Search for the cell housing the specified text and yield its [x, y] center coordinate. 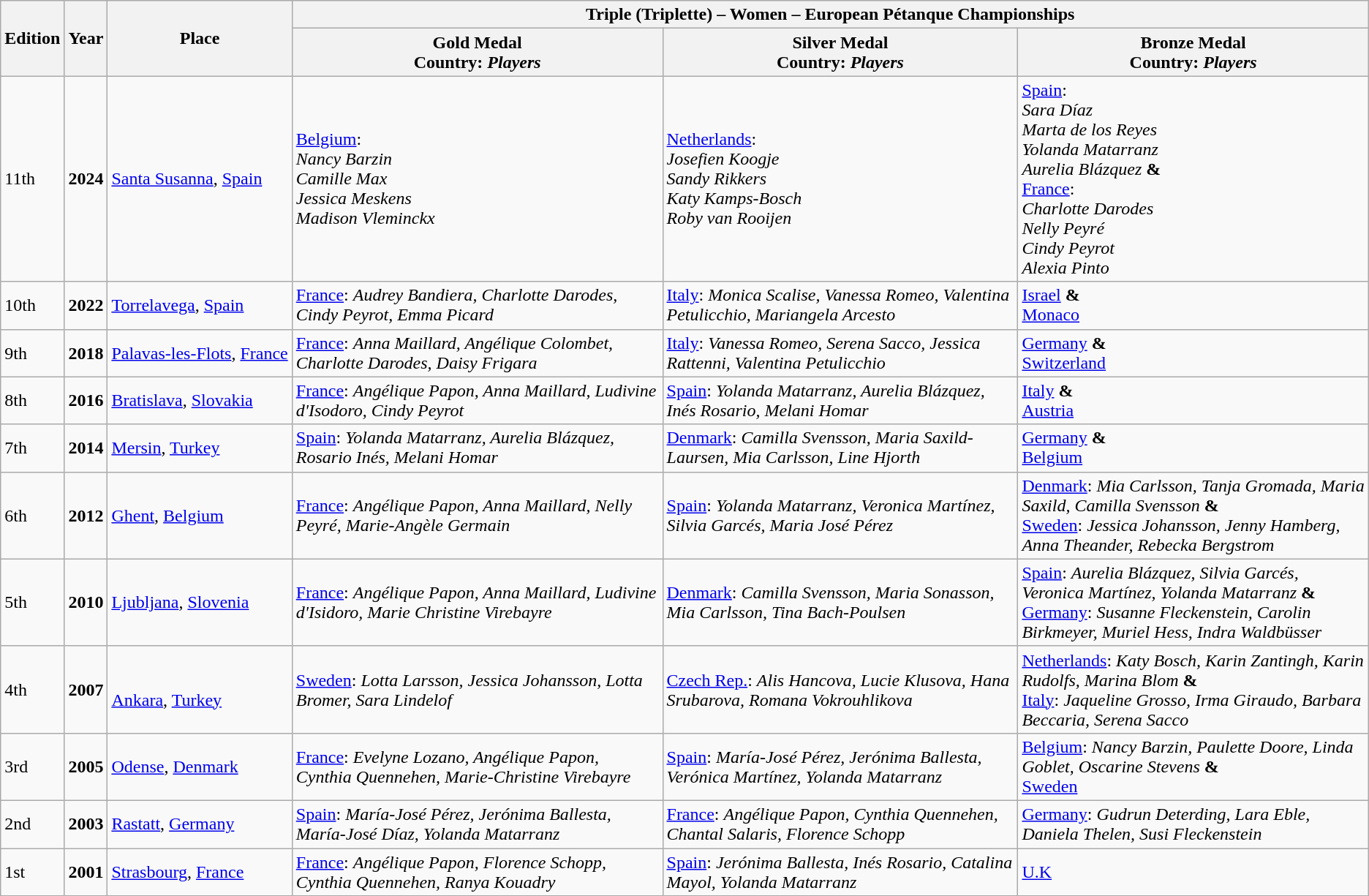
Spain: Yolanda Matarranz, Aurelia Blázquez, Rosario Inés, Melani Homar [477, 448]
Israel & Monaco [1193, 306]
Gold MedalCountry: Players [477, 53]
Spain: Yolanda Matarranz, Veronica Martínez, Silvia Garcés, Maria José Pérez [840, 515]
2003 [86, 824]
Edition [32, 38]
2010 [86, 603]
Netherlands:Josefien KoogjeSandy RikkersKaty Kamps-BoschRoby van Rooijen [840, 178]
France: Evelyne Lozano, Angélique Papon, Cynthia Quennehen, Marie-Christine Virebayre [477, 767]
Bronze MedalCountry: Players [1193, 53]
Germany & Switzerland [1193, 353]
Bratislava, Slovakia [200, 401]
2005 [86, 767]
Odense, Denmark [200, 767]
2016 [86, 401]
Place [200, 38]
Italy: Vanessa Romeo, Serena Sacco, Jessica Rattenni, Valentina Petulicchio [840, 353]
Denmark: Camilla Svensson, Maria Saxild-Laursen, Mia Carlsson, Line Hjorth [840, 448]
U.K [1193, 872]
Denmark: Camilla Svensson, Maria Sonasson, Mia Carlsson, Tina Bach-Poulsen [840, 603]
2024 [86, 178]
Belgium: Nancy Barzin, Paulette Doore, Linda Goblet, Oscarine Stevens & Sweden [1193, 767]
Year [86, 38]
Belgium:Nancy BarzinCamille MaxJessica MeskensMadison Vleminckx [477, 178]
4th [32, 689]
10th [32, 306]
Strasbourg, France [200, 872]
France: Audrey Bandiera, Charlotte Darodes, Cindy Peyrot, Emma Picard [477, 306]
Denmark: Mia Carlsson, Tanja Gromada, Maria Saxild, Camilla Svensson & Sweden: Jessica Johansson, Jenny Hamberg, Anna Theander, Rebecka Bergstrom [1193, 515]
8th [32, 401]
2007 [86, 689]
France: Angélique Papon, Anna Maillard, Ludivine d'Isodoro, Cindy Peyrot [477, 401]
Spain: María-José Pérez, Jerónima Ballesta, María-José Díaz, Yolanda Matarranz [477, 824]
6th [32, 515]
2014 [86, 448]
2012 [86, 515]
Sweden: Lotta Larsson, Jessica Johansson, Lotta Bromer, Sara Lindelof [477, 689]
Palavas-les-Flots, France [200, 353]
France: Angélique Papon, Anna Maillard, Nelly Peyré, Marie-Angèle Germain [477, 515]
Italy: Monica Scalise, Vanessa Romeo, Valentina Petulicchio, Mariangela Arcesto [840, 306]
Ankara, Turkey [200, 689]
Spain: Yolanda Matarranz, Aurelia Blázquez, Inés Rosario, Melani Homar [840, 401]
2001 [86, 872]
3rd [32, 767]
1st [32, 872]
Germany: Gudrun Deterding, Lara Eble, Daniela Thelen, Susi Fleckenstein [1193, 824]
Silver MedalCountry: Players [840, 53]
France: Angélique Papon, Florence Schopp, Cynthia Quennehen, Ranya Kouadry [477, 872]
Triple (Triplette) – Women – European Pétanque Championships [830, 15]
Netherlands: Katy Bosch, Karin Zantingh, Karin Rudolfs, Marina Blom & Italy: Jaqueline Grosso, Irma Giraudo, Barbara Beccaria, Serena Sacco [1193, 689]
Germany & Belgium [1193, 448]
2nd [32, 824]
Spain: Jerónima Ballesta, Inés Rosario, Catalina Mayol, Yolanda Matarranz [840, 872]
Italy & Austria [1193, 401]
Ghent, Belgium [200, 515]
France: Angélique Papon, Anna Maillard, Ludivine d'Isidoro, Marie Christine Virebayre [477, 603]
2022 [86, 306]
5th [32, 603]
Rastatt, Germany [200, 824]
Czech Rep.: Alis Hancova, Lucie Klusova, Hana Srubarova, Romana Vokrouhlikova [840, 689]
11th [32, 178]
Spain:Sara DíazMarta de los ReyesYolanda MatarranzAurelia Blázquez & France:Charlotte DarodesNelly PeyréCindy PeyrotAlexia Pinto [1193, 178]
France: Angélique Papon, Cynthia Quennehen, Chantal Salaris, Florence Schopp [840, 824]
Torrelavega, Spain [200, 306]
France: Anna Maillard, Angélique Colombet, Charlotte Darodes, Daisy Frigara [477, 353]
2018 [86, 353]
9th [32, 353]
Spain: María-José Pérez, Jerónima Ballesta, Verónica Martínez, Yolanda Matarranz [840, 767]
Ljubljana, Slovenia [200, 603]
7th [32, 448]
Santa Susanna, Spain [200, 178]
Mersin, Turkey [200, 448]
